Return [X, Y] of the center of cell containing provided text 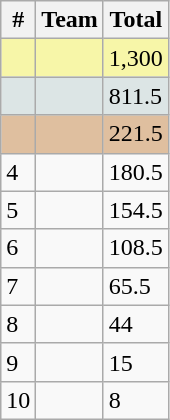
6 [18, 248]
Total [136, 20]
9 [18, 362]
7 [18, 286]
Team [70, 20]
10 [18, 400]
811.5 [136, 96]
1,300 [136, 58]
180.5 [136, 172]
# [18, 20]
154.5 [136, 210]
5 [18, 210]
4 [18, 172]
15 [136, 362]
65.5 [136, 286]
108.5 [136, 248]
44 [136, 324]
221.5 [136, 134]
